Extract the [X, Y] coordinate from the center of the cell holding the provided text.  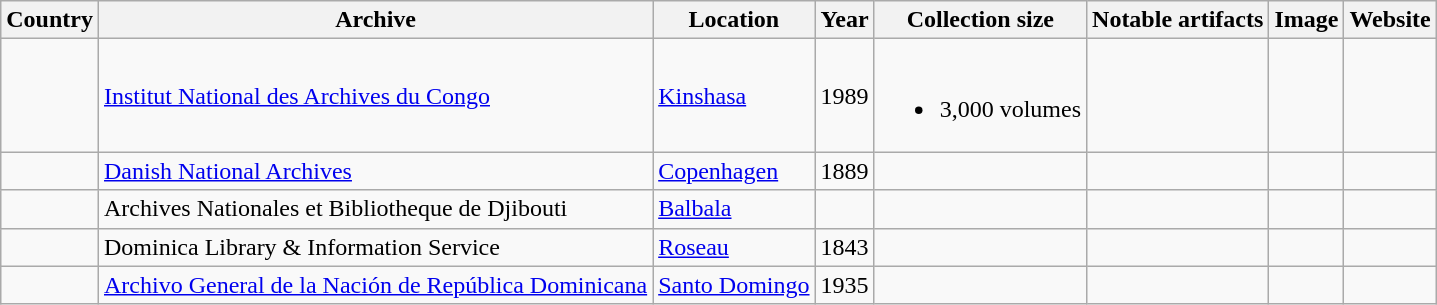
Archive [375, 20]
3,000 volumes [980, 96]
Santo Domingo [734, 285]
Country [50, 20]
1843 [844, 247]
Balbala [734, 209]
Danish National Archives [375, 171]
Archives Nationales et Bibliotheque de Djibouti [375, 209]
1935 [844, 285]
1989 [844, 96]
Archivo General de la Nación de República Dominicana [375, 285]
Image [1306, 20]
Kinshasa [734, 96]
Copenhagen [734, 171]
Collection size [980, 20]
Dominica Library & Information Service [375, 247]
Location [734, 20]
Website [1390, 20]
1889 [844, 171]
Institut National des Archives du Congo [375, 96]
Year [844, 20]
Notable artifacts [1178, 20]
Roseau [734, 247]
